Return [X, Y] of the center of cell containing provided text 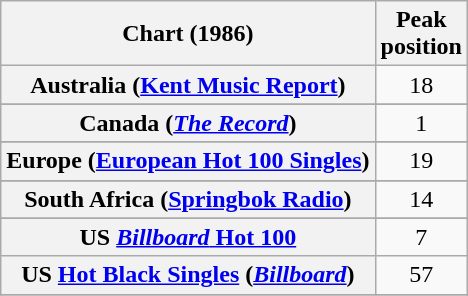
South Africa (Springbok Radio) [188, 199]
14 [421, 199]
Peakposition [421, 34]
US Billboard Hot 100 [188, 237]
Australia (Kent Music Report) [188, 85]
Canada (The Record) [188, 123]
1 [421, 123]
Europe (European Hot 100 Singles) [188, 161]
Chart (1986) [188, 34]
57 [421, 275]
7 [421, 237]
US Hot Black Singles (Billboard) [188, 275]
18 [421, 85]
19 [421, 161]
